Detect which cell encompasses the target text, then output its (X, Y) center coordinate. 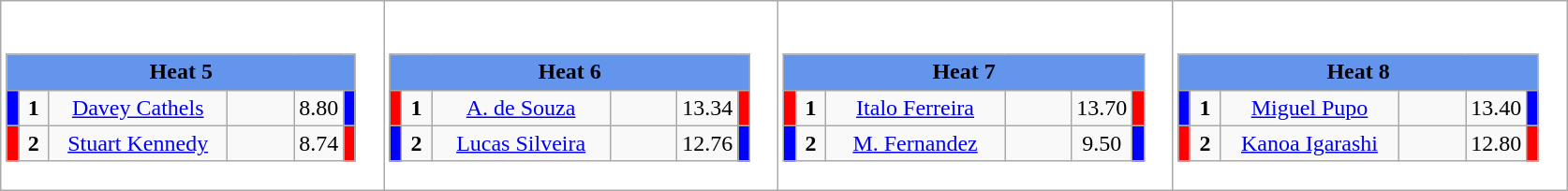
Heat 6 1 A. de Souza 13.34 2 Lucas Silveira 12.76 (581, 95)
Kanoa Igarashi (1309, 143)
12.80 (1497, 143)
M. Fernandez (916, 143)
A. de Souza (521, 108)
Davey Cathels (139, 108)
Heat 7 (964, 72)
Miguel Pupo (1309, 108)
13.40 (1497, 108)
Heat 7 1 Italo Ferreira 13.70 2 M. Fernandez 9.50 (976, 95)
Heat 5 1 Davey Cathels 8.80 2 Stuart Kennedy 8.74 (193, 95)
Heat 6 (570, 72)
Heat 5 (181, 72)
Lucas Silveira (521, 143)
Heat 8 1 Miguel Pupo 13.40 2 Kanoa Igarashi 12.80 (1369, 95)
Italo Ferreira (916, 108)
9.50 (1102, 143)
8.80 (318, 108)
Stuart Kennedy (139, 143)
Heat 8 (1358, 72)
8.74 (318, 143)
12.76 (708, 143)
13.34 (708, 108)
13.70 (1102, 108)
